Return the [x, y] coordinate for the center point of the cell that contains the specified text.  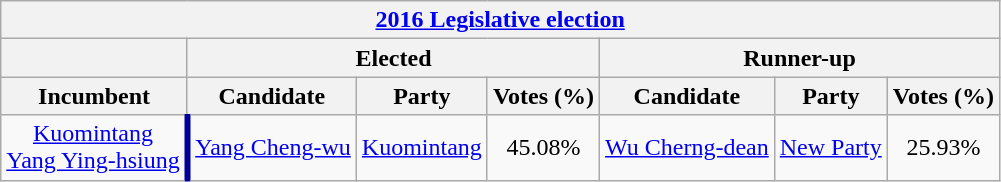
Yang Cheng-wu [272, 148]
Kuomintang [422, 148]
Incumbent [94, 96]
KuomintangYang Ying-hsiung [94, 148]
45.08% [543, 148]
25.93% [943, 148]
Runner-up [800, 58]
Elected [393, 58]
2016 Legislative election [500, 20]
Wu Cherng-dean [688, 148]
New Party [830, 148]
